Search for the cell housing the specified text and yield its [x, y] center coordinate. 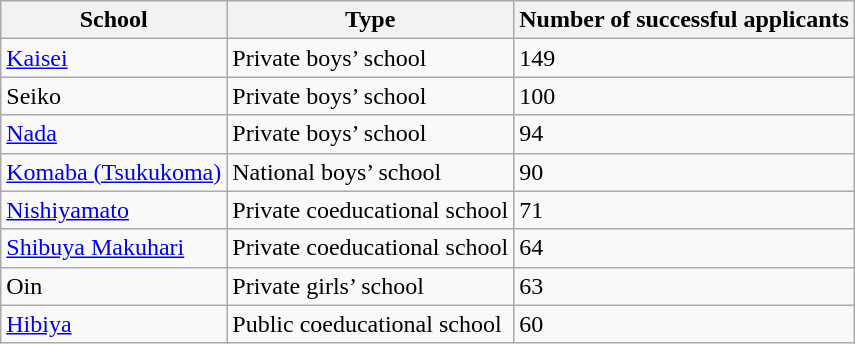
60 [684, 324]
149 [684, 58]
National boys’ school [370, 172]
Number of successful applicants [684, 20]
Komaba (Tsukukoma) [114, 172]
63 [684, 286]
Nishiyamato [114, 210]
Hibiya [114, 324]
100 [684, 96]
64 [684, 248]
90 [684, 172]
Private girls’ school [370, 286]
Seiko [114, 96]
Oin [114, 286]
Nada [114, 134]
Shibuya Makuhari [114, 248]
School [114, 20]
71 [684, 210]
Public coeducational school [370, 324]
94 [684, 134]
Type [370, 20]
Kaisei [114, 58]
